Return [x, y] of the center of cell containing provided text 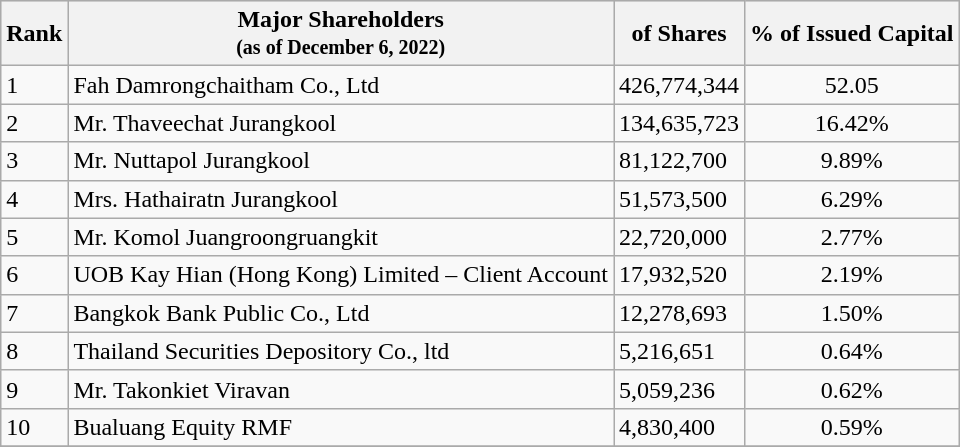
5,059,236 [680, 389]
Mr. Nuttapol Jurangkool [341, 161]
0.64% [852, 351]
3 [34, 161]
9 [34, 389]
Mr. Thaveechat Jurangkool [341, 123]
1.50% [852, 313]
16.42% [852, 123]
8 [34, 351]
Fah Damrongchaitham Co., Ltd [341, 85]
Thailand Securities Depository Co., ltd [341, 351]
Mrs. Hathairatn Jurangkool [341, 199]
Rank [34, 34]
Mr. Komol Juangroongruangkit [341, 237]
4,830,400 [680, 427]
0.59% [852, 427]
2.19% [852, 275]
1 [34, 85]
17,932,520 [680, 275]
9.89% [852, 161]
Major Shareholders(as of December 6, 2022) [341, 34]
51,573,500 [680, 199]
0.62% [852, 389]
6 [34, 275]
6.29% [852, 199]
5 [34, 237]
Bangkok Bank Public Co., Ltd [341, 313]
of Shares [680, 34]
134,635,723 [680, 123]
2 [34, 123]
22,720,000 [680, 237]
Bualuang Equity RMF [341, 427]
10 [34, 427]
426,774,344 [680, 85]
5,216,651 [680, 351]
12,278,693 [680, 313]
81,122,700 [680, 161]
2.77% [852, 237]
7 [34, 313]
% of Issued Capital [852, 34]
Mr. Takonkiet Viravan [341, 389]
4 [34, 199]
52.05 [852, 85]
UOB Kay Hian (Hong Kong) Limited – Client Account [341, 275]
